Return the (x, y) coordinate for the center point of the cell that contains the specified text.  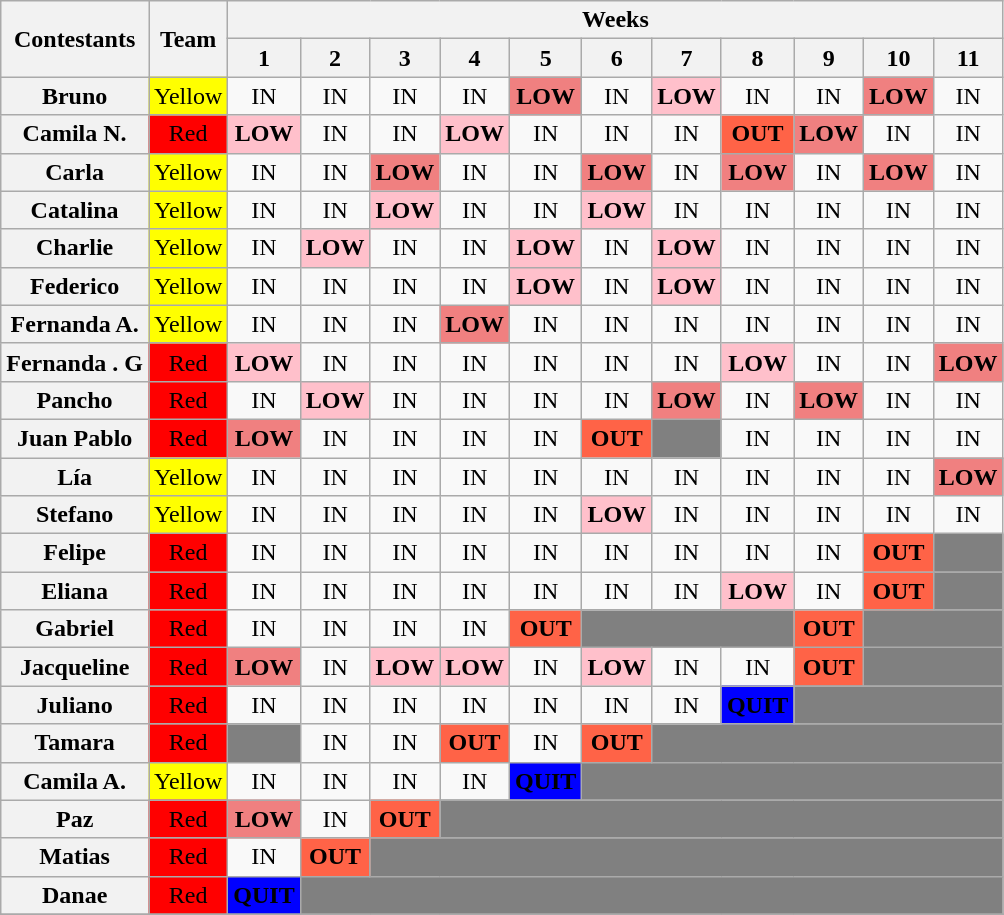
Paz (75, 819)
Contestants (75, 39)
6 (617, 58)
9 (829, 58)
Gabriel (75, 629)
Charlie (75, 248)
10 (899, 58)
Matias (75, 857)
2 (335, 58)
7 (687, 58)
Stefano (75, 515)
Bruno (75, 96)
Danae (75, 895)
1 (264, 58)
Juliano (75, 705)
Jacqueline (75, 667)
4 (475, 58)
Fernanda . G (75, 362)
Tamara (75, 743)
11 (968, 58)
Eliana (75, 591)
Felipe (75, 553)
Camila N. (75, 134)
Camila A. (75, 781)
3 (405, 58)
Fernanda A. (75, 324)
Weeks (616, 20)
8 (757, 58)
Pancho (75, 400)
Carla (75, 172)
5 (545, 58)
Team (188, 39)
Federico (75, 286)
Juan Pablo (75, 438)
Catalina (75, 210)
Lía (75, 477)
